Capture the cell that displays the provided text and extract its (X, Y) central coordinate. 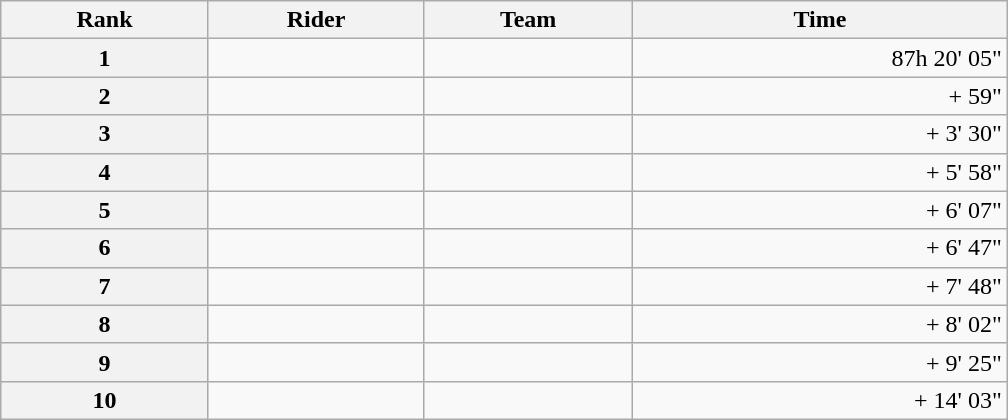
+ 8' 02" (820, 324)
7 (104, 286)
+ 59" (820, 96)
Rider (316, 20)
+ 3' 30" (820, 134)
1 (104, 58)
Rank (104, 20)
+ 6' 07" (820, 210)
2 (104, 96)
Team (528, 20)
87h 20' 05" (820, 58)
9 (104, 362)
+ 7' 48" (820, 286)
3 (104, 134)
6 (104, 248)
+ 14' 03" (820, 400)
+ 9' 25" (820, 362)
+ 5' 58" (820, 172)
5 (104, 210)
+ 6' 47" (820, 248)
8 (104, 324)
4 (104, 172)
10 (104, 400)
Time (820, 20)
